Identify which cell holds the provided text, then report its [X, Y] central coordinate. 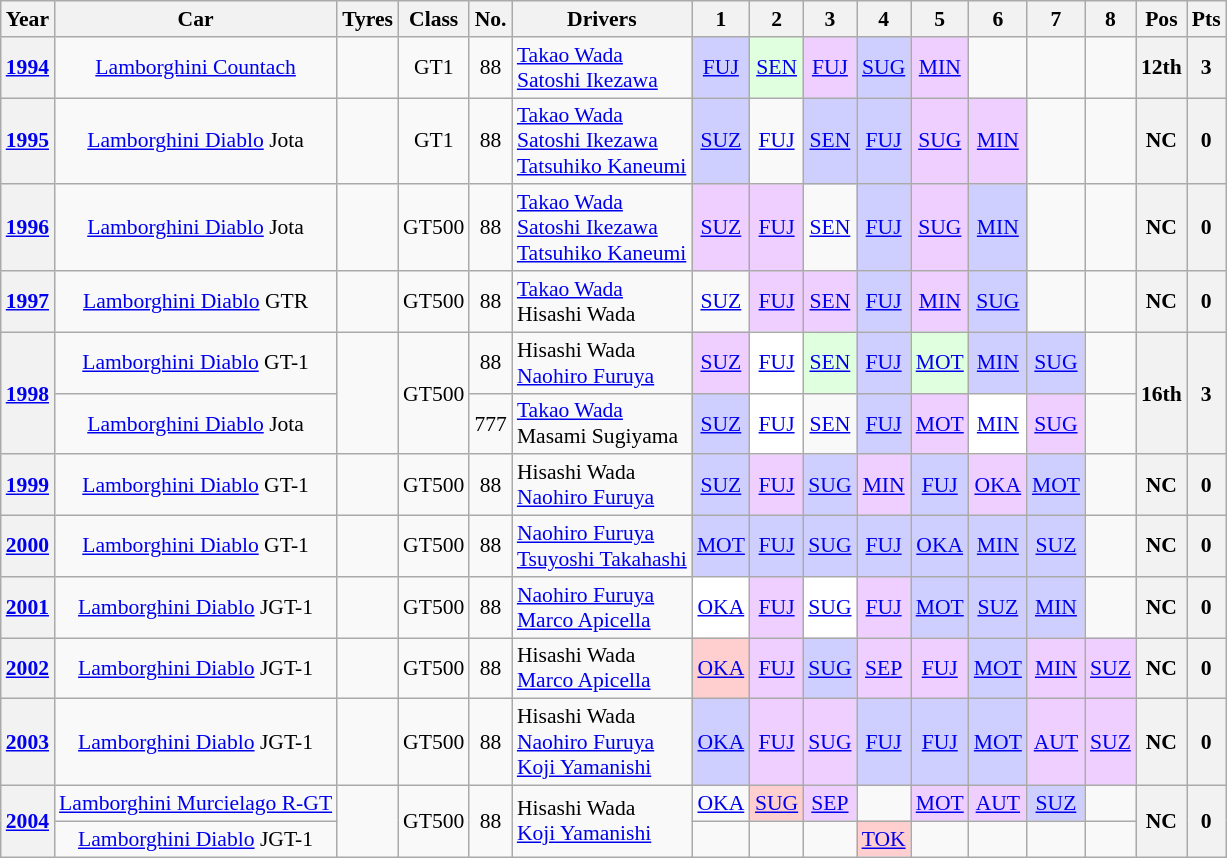
Hisashi Wada Marco Apicella [602, 668]
Year [28, 19]
1996 [28, 228]
2003 [28, 742]
1997 [28, 302]
No. [490, 19]
Takao Wada Satoshi Ikezawa [602, 68]
Takao Wada Hisashi Wada [602, 302]
Naohiro Furuya Tsuyoshi Takahashi [602, 546]
12th [1162, 68]
Takao Wada Masami Sugiyama [602, 424]
5 [940, 19]
Lamborghini Countach [196, 68]
Class [434, 19]
777 [490, 424]
Pos [1162, 19]
7 [1056, 19]
2004 [28, 822]
1995 [28, 142]
TOK [884, 839]
1998 [28, 393]
4 [884, 19]
1 [721, 19]
2002 [28, 668]
2001 [28, 608]
Hisashi Wada Naohiro Furuya Koji Yamanishi [602, 742]
1999 [28, 486]
2000 [28, 546]
Naohiro Furuya Marco Apicella [602, 608]
1994 [28, 68]
16th [1162, 393]
Lamborghini Murcielago R-GT [196, 804]
Hisashi Wada Koji Yamanishi [602, 822]
2 [776, 19]
Lamborghini Diablo GTR [196, 302]
Drivers [602, 19]
6 [998, 19]
Tyres [368, 19]
Pts [1206, 19]
Car [196, 19]
8 [1110, 19]
